Output the [X, Y] coordinate of the center of the cell containing the given text.  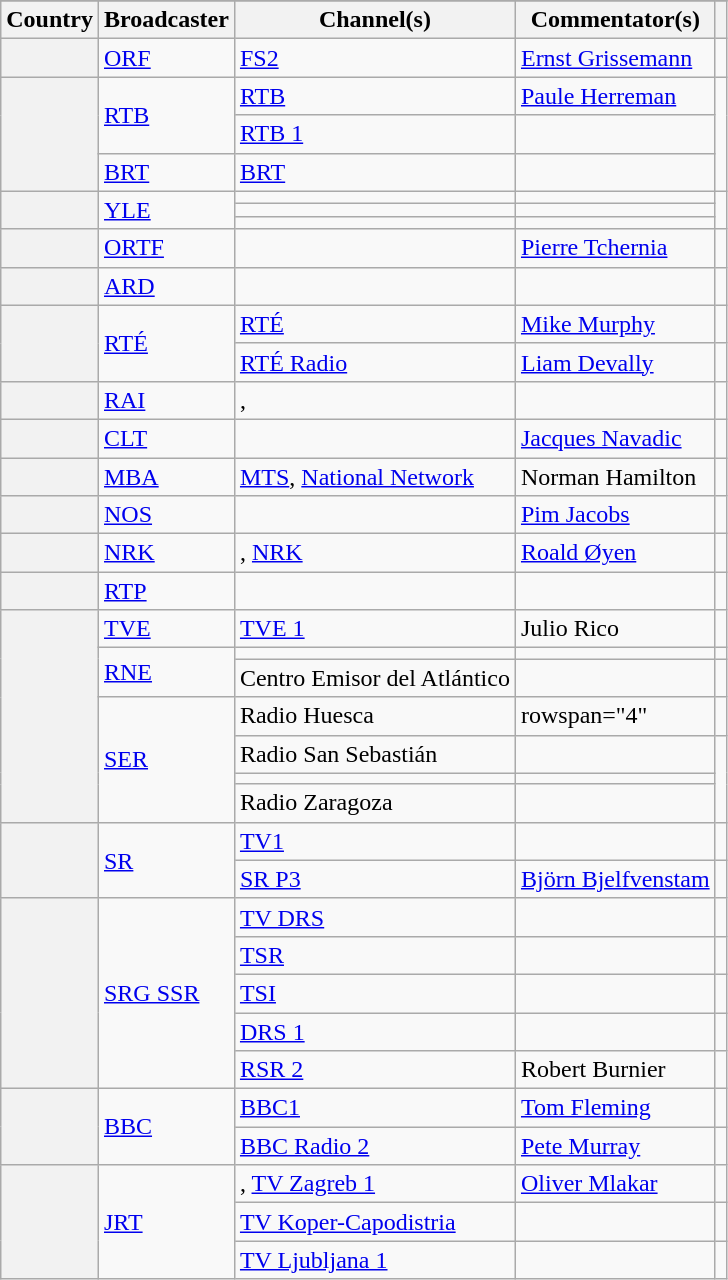
BBC1 [374, 1108]
RAI [166, 400]
Oliver Mlakar [615, 1184]
Björn Bjelfvenstam [615, 879]
SR [166, 860]
Radio Huesca [374, 716]
TV1 [374, 841]
JRT [166, 1222]
Jacques Navadic [615, 438]
RTÉ Radio [374, 362]
SR P3 [374, 879]
TV DRS [374, 917]
SRG SSR [166, 993]
Channel(s) [374, 20]
MBA [166, 477]
TV Koper-Capodistria [374, 1222]
Pim Jacobs [615, 515]
Paule Herreman [615, 96]
BBC [166, 1127]
FS2 [374, 58]
DRS 1 [374, 1031]
RNE [166, 672]
Norman Hamilton [615, 477]
Ernst Grissemann [615, 58]
Pierre Tchernia [615, 248]
Pete Murray [615, 1146]
Roald Øyen [615, 553]
TV Ljubljana 1 [374, 1260]
ARD [166, 286]
TSI [374, 993]
ORF [166, 58]
CLT [166, 438]
Tom Fleming [615, 1108]
YLE [166, 210]
RSR 2 [374, 1070]
Radio Zaragoza [374, 803]
Robert Burnier [615, 1070]
SER [166, 760]
Commentator(s) [615, 20]
TVE [166, 629]
BBC Radio 2 [374, 1146]
NOS [166, 515]
Broadcaster [166, 20]
Julio Rico [615, 629]
Liam Devally [615, 362]
rowspan="4" [615, 716]
Centro Emisor del Atlántico [374, 678]
RTP [166, 591]
Country [50, 20]
Mike Murphy [615, 324]
MTS, National Network [374, 477]
, NRK [374, 553]
ORTF [166, 248]
TVE 1 [374, 629]
TSR [374, 955]
RTB 1 [374, 134]
Radio San Sebastián [374, 754]
, TV Zagreb 1 [374, 1184]
, [374, 400]
NRK [166, 553]
